Find where the given text appears and provide that cell's center as (X, Y) coordinate. 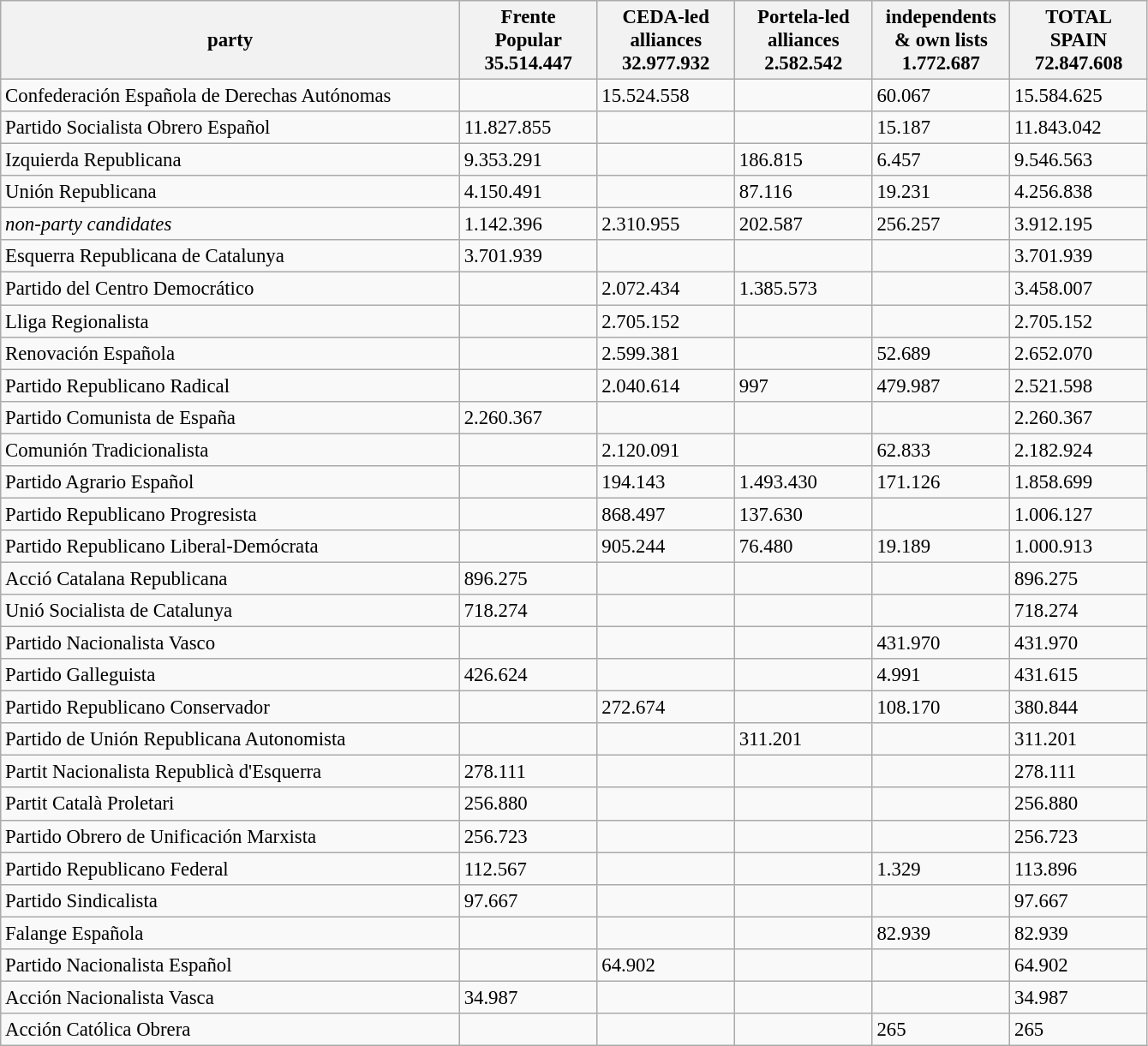
380.844 (1079, 708)
1.385.573 (804, 289)
Partido de Unión Republicana Autonomista (230, 739)
868.497 (667, 514)
Partit Català Proletari (230, 804)
Acció Catalana Republicana (230, 578)
Comunión Tradicionalista (230, 450)
Falange Española (230, 933)
1.000.913 (1079, 547)
Unión Republicana (230, 192)
15.187 (941, 128)
194.143 (667, 482)
2.310.955 (667, 224)
202.587 (804, 224)
Partido del Centro Democrático (230, 289)
6.457 (941, 160)
15.584.625 (1079, 96)
9.546.563 (1079, 160)
4.991 (941, 675)
19.189 (941, 547)
1.006.127 (1079, 514)
137.630 (804, 514)
112.567 (528, 869)
272.674 (667, 708)
Partido Nacionalista Español (230, 965)
Portela-led alliances2.582.542 (804, 40)
Partido Republicano Liberal-Demócrata (230, 547)
TOTALSPAIN72.847.608 (1079, 40)
2.599.381 (667, 353)
9.353.291 (528, 160)
Lliga Regionalista (230, 321)
3.912.195 (1079, 224)
1.329 (941, 869)
60.067 (941, 96)
Partido Sindicalista (230, 900)
independents & own lists1.772.687 (941, 40)
479.987 (941, 386)
Partido Galleguista (230, 675)
party (230, 40)
11.827.855 (528, 128)
2.521.598 (1079, 386)
Renovación Española (230, 353)
76.480 (804, 547)
Unió Socialista de Catalunya (230, 611)
Partido Nacionalista Vasco (230, 643)
997 (804, 386)
Partido Republicano Federal (230, 869)
113.896 (1079, 869)
Partido Obrero de Unificación Marxista (230, 836)
Acción Católica Obrera (230, 1030)
2.652.070 (1079, 353)
Partido Socialista Obrero Español (230, 128)
Partido Republicano Conservador (230, 708)
Partit Nacionalista Republicà d'Esquerra (230, 772)
Partido Agrario Español (230, 482)
non-party candidates (230, 224)
2.072.434 (667, 289)
2.040.614 (667, 386)
108.170 (941, 708)
Partido Comunista de España (230, 417)
Partido Republicano Progresista (230, 514)
Esquerra Republicana de Catalunya (230, 256)
62.833 (941, 450)
87.116 (804, 192)
Izquierda Republicana (230, 160)
52.689 (941, 353)
426.624 (528, 675)
2.182.924 (1079, 450)
FrentePopular35.514.447 (528, 40)
4.256.838 (1079, 192)
256.257 (941, 224)
Acción Nacionalista Vasca (230, 997)
1.493.430 (804, 482)
186.815 (804, 160)
19.231 (941, 192)
1.142.396 (528, 224)
Confederación Española de Derechas Autónomas (230, 96)
15.524.558 (667, 96)
905.244 (667, 547)
431.615 (1079, 675)
171.126 (941, 482)
1.858.699 (1079, 482)
4.150.491 (528, 192)
2.120.091 (667, 450)
3.458.007 (1079, 289)
11.843.042 (1079, 128)
CEDA-led alliances32.977.932 (667, 40)
Partido Republicano Radical (230, 386)
